Capture the cell that displays the provided text and extract its (x, y) central coordinate. 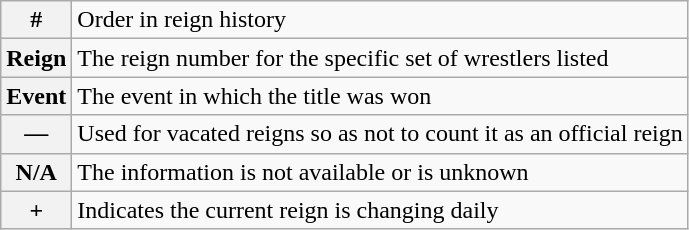
Reign (36, 58)
Used for vacated reigns so as not to count it as an official reign (380, 134)
N/A (36, 172)
The reign number for the specific set of wrestlers listed (380, 58)
# (36, 20)
+ (36, 210)
— (36, 134)
The information is not available or is unknown (380, 172)
Event (36, 96)
The event in which the title was won (380, 96)
Indicates the current reign is changing daily (380, 210)
Order in reign history (380, 20)
